Output the (X, Y) coordinate of the center of the cell containing the given text.  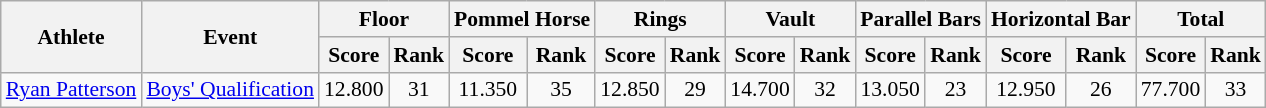
29 (696, 90)
Rings (660, 19)
35 (562, 90)
11.350 (488, 90)
12.950 (1026, 90)
Horizontal Bar (1061, 19)
12.850 (630, 90)
Event (230, 36)
Boys' Qualification (230, 90)
77.700 (1170, 90)
12.800 (354, 90)
Floor (384, 19)
23 (956, 90)
Total (1201, 19)
31 (418, 90)
Vault (790, 19)
Pommel Horse (522, 19)
Ryan Patterson (72, 90)
Parallel Bars (920, 19)
Athlete (72, 36)
26 (1101, 90)
33 (1236, 90)
32 (826, 90)
13.050 (890, 90)
14.700 (760, 90)
